Detect which cell encompasses the target text, then output its [X, Y] center coordinate. 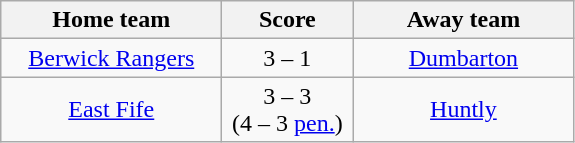
Dumbarton [464, 58]
3 – 1 [288, 58]
3 – 3 (4 – 3 pen.) [288, 110]
Home team [112, 20]
Score [288, 20]
Huntly [464, 110]
Away team [464, 20]
Berwick Rangers [112, 58]
East Fife [112, 110]
